Search for the cell housing the specified text and yield its (x, y) center coordinate. 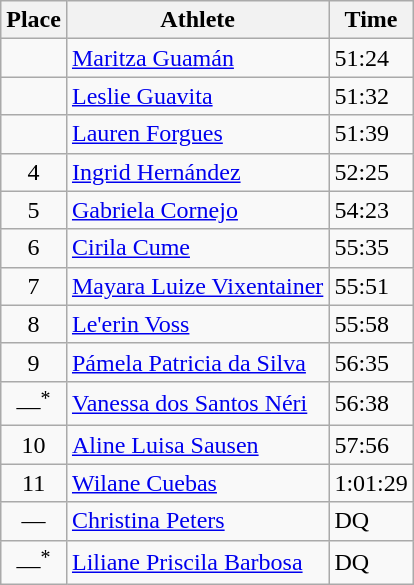
51:24 (371, 58)
Maritza Guamán (197, 58)
— (34, 521)
4 (34, 172)
Leslie Guavita (197, 96)
Ingrid Hernández (197, 172)
Mayara Luize Vixentainer (197, 286)
51:39 (371, 134)
Christina Peters (197, 521)
55:51 (371, 286)
7 (34, 286)
51:32 (371, 96)
Pámela Patricia da Silva (197, 362)
Athlete (197, 20)
57:56 (371, 445)
56:38 (371, 404)
Wilane Cuebas (197, 483)
Aline Luisa Sausen (197, 445)
Time (371, 20)
5 (34, 210)
Vanessa dos Santos Néri (197, 404)
Gabriela Cornejo (197, 210)
52:25 (371, 172)
1:01:29 (371, 483)
8 (34, 324)
Cirila Cume (197, 248)
11 (34, 483)
Liliane Priscila Barbosa (197, 562)
55:35 (371, 248)
54:23 (371, 210)
9 (34, 362)
55:58 (371, 324)
6 (34, 248)
Place (34, 20)
Lauren Forgues (197, 134)
56:35 (371, 362)
10 (34, 445)
Le'erin Voss (197, 324)
